Return the (X, Y) coordinate for the center point of the cell that contains the specified text.  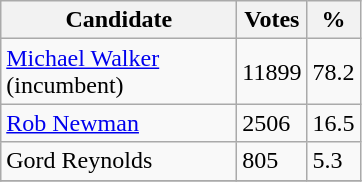
11899 (272, 72)
78.2 (334, 72)
Rob Newman (119, 123)
Votes (272, 20)
Candidate (119, 20)
Michael Walker (incumbent) (119, 72)
5.3 (334, 161)
805 (272, 161)
2506 (272, 123)
16.5 (334, 123)
% (334, 20)
Gord Reynolds (119, 161)
